Output the (x, y) coordinate of the center of the cell containing the given text.  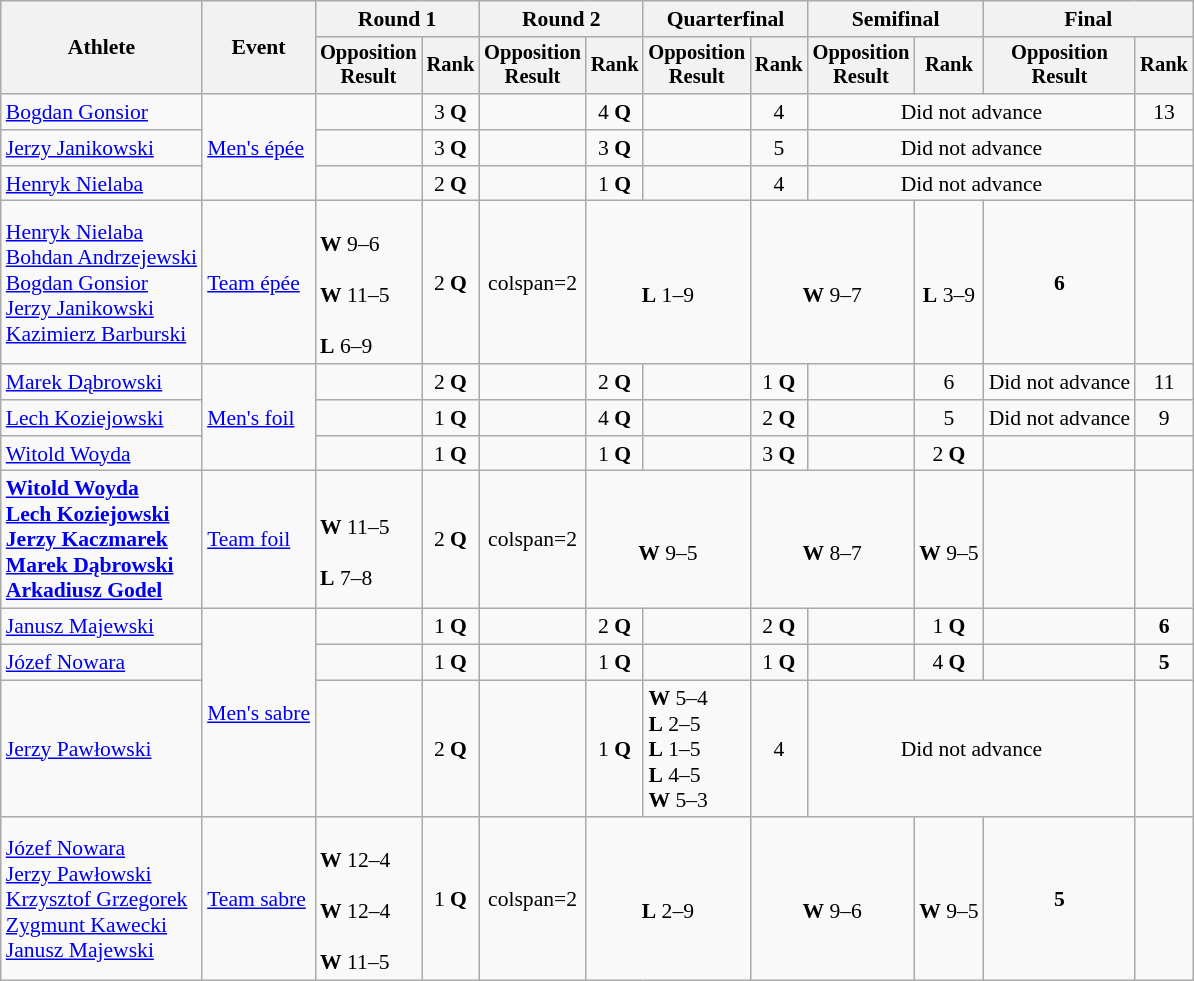
W 9–6 W 11–5 L 6–9 (368, 282)
Men's sabre (258, 714)
Event (258, 48)
Final (1088, 19)
Semifinal (896, 19)
Lech Koziejowski (102, 418)
Team foil (258, 540)
Janusz Majewski (102, 627)
Men's épée (258, 148)
L 1–9 (668, 282)
W 9–6 (832, 900)
Jerzy Janikowski (102, 148)
L 2–9 (668, 900)
W 12–4 W 12–4 W 11–5 (368, 900)
Józef Nowara (102, 663)
13 (1164, 112)
Team épée (258, 282)
L 3–9 (948, 282)
Henryk NielabaBohdan AndrzejewskiBogdan GonsiorJerzy JanikowskiKazimierz Barburski (102, 282)
Athlete (102, 48)
W 11–5 L 7–8 (368, 540)
Marek Dąbrowski (102, 382)
Round 2 (561, 19)
Witold Woyda (102, 454)
Round 1 (397, 19)
Witold WoydaLech KoziejowskiJerzy KaczmarekMarek DąbrowskiArkadiusz Godel (102, 540)
11 (1164, 382)
W 9–7 (832, 282)
W 8–7 (832, 540)
Quarterfinal (725, 19)
Men's foil (258, 418)
Henryk Nielaba (102, 184)
Jerzy Pawłowski (102, 749)
Bogdan Gonsior (102, 112)
W 5–4 L 2–5 L 1–5 L 4–5 W 5–3 (696, 749)
9 (1164, 418)
Team sabre (258, 900)
Józef NowaraJerzy PawłowskiKrzysztof GrzegorekZygmunt KaweckiJanusz Majewski (102, 900)
